Extract the (X, Y) coordinate from the center of the cell holding the provided text.  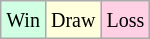
Win (24, 20)
Loss (126, 20)
Draw (72, 20)
